Determine the (x, y) coordinate at the center of the cell enclosing the given text.  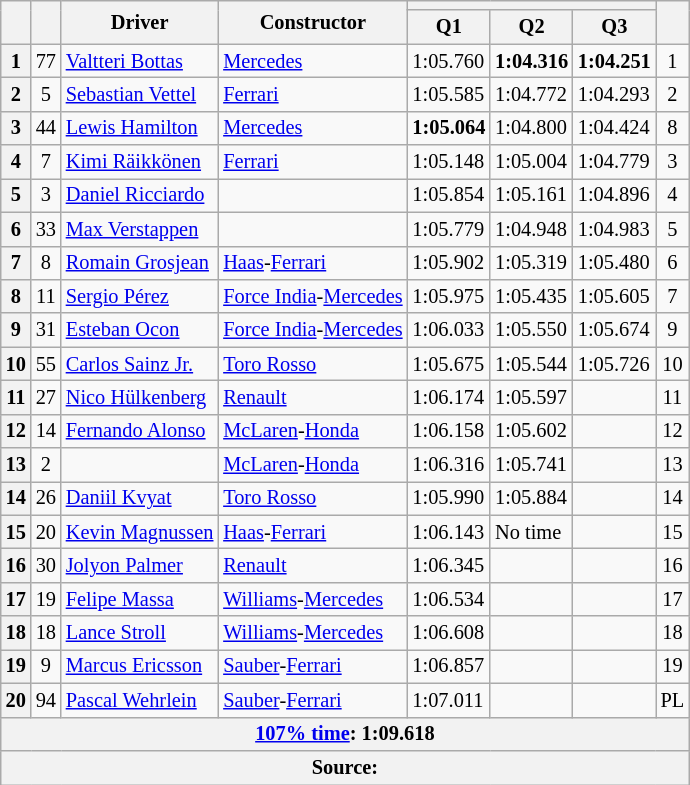
1:05.597 (532, 397)
Lance Stroll (140, 633)
Carlos Sainz Jr. (140, 364)
1:05.480 (614, 263)
1:04.779 (614, 162)
Daniel Ricciardo (140, 195)
1:06.345 (448, 565)
1:05.550 (532, 330)
Sergio Pérez (140, 296)
1:06.857 (448, 666)
1:05.605 (614, 296)
1:05.854 (448, 195)
1:05.585 (448, 94)
44 (46, 128)
1:05.726 (614, 364)
1:05.319 (532, 263)
77 (46, 61)
Esteban Ocon (140, 330)
1:05.884 (532, 498)
PL (672, 700)
1:05.990 (448, 498)
1:04.983 (614, 229)
1:05.741 (532, 465)
27 (46, 397)
107% time: 1:09.618 (345, 734)
1:04.948 (532, 229)
1:05.004 (532, 162)
1:05.064 (448, 128)
1:04.772 (532, 94)
Q3 (614, 27)
1:06.174 (448, 397)
Kimi Räikkönen (140, 162)
Jolyon Palmer (140, 565)
1:05.902 (448, 263)
Sebastian Vettel (140, 94)
Felipe Massa (140, 599)
1:05.675 (448, 364)
55 (46, 364)
1:05.760 (448, 61)
Daniil Kvyat (140, 498)
1:04.251 (614, 61)
Lewis Hamilton (140, 128)
31 (46, 330)
Fernando Alonso (140, 431)
1:06.158 (448, 431)
Driver (140, 22)
1:06.608 (448, 633)
1:04.896 (614, 195)
1:04.293 (614, 94)
Valtteri Bottas (140, 61)
1:06.033 (448, 330)
1:04.316 (532, 61)
30 (46, 565)
Kevin Magnussen (140, 532)
Marcus Ericsson (140, 666)
26 (46, 498)
Constructor (312, 22)
1:05.161 (532, 195)
1:04.424 (614, 128)
1:04.800 (532, 128)
1:05.779 (448, 229)
Nico Hülkenberg (140, 397)
33 (46, 229)
1:05.975 (448, 296)
Max Verstappen (140, 229)
Source: (345, 767)
1:05.602 (532, 431)
Q2 (532, 27)
1:05.674 (614, 330)
1:06.316 (448, 465)
1:05.148 (448, 162)
1:06.534 (448, 599)
94 (46, 700)
Romain Grosjean (140, 263)
1:05.544 (532, 364)
Pascal Wehrlein (140, 700)
1:05.435 (532, 296)
No time (532, 532)
1:06.143 (448, 532)
Q1 (448, 27)
1:07.011 (448, 700)
